Determine the (x, y) coordinate at the center of the cell enclosing the given text.  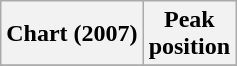
Chart (2007) (72, 34)
Peakposition (189, 34)
